Determine the (x, y) coordinate at the center of the cell enclosing the given text.  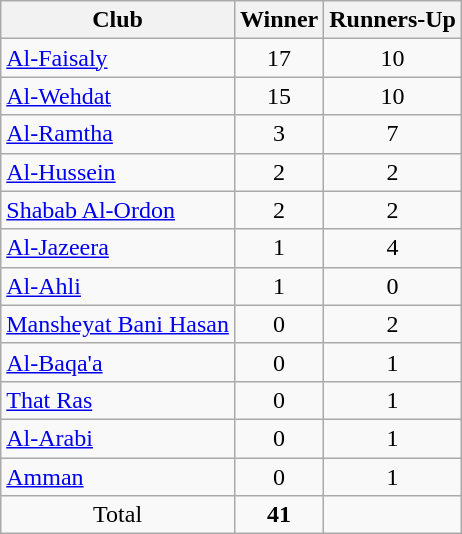
Al-Jazeera (118, 248)
7 (393, 134)
Al-Wehdat (118, 96)
Winner (278, 20)
Al-Hussein (118, 172)
Amman (118, 477)
That Ras (118, 400)
15 (278, 96)
Club (118, 20)
Al-Baqa'a (118, 362)
Al-Arabi (118, 438)
Al-Ramtha (118, 134)
Al-Ahli (118, 286)
Al-Faisaly (118, 58)
41 (278, 515)
Total (118, 515)
Runners-Up (393, 20)
Mansheyat Bani Hasan (118, 324)
Shabab Al-Ordon (118, 210)
3 (278, 134)
17 (278, 58)
4 (393, 248)
